Extract the [X, Y] coordinate from the center of the cell holding the provided text.  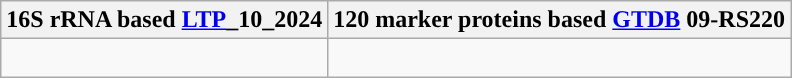
16S rRNA based LTP_10_2024 [164, 20]
120 marker proteins based GTDB 09-RS220 [560, 20]
